Search for the cell housing the specified text and yield its (X, Y) center coordinate. 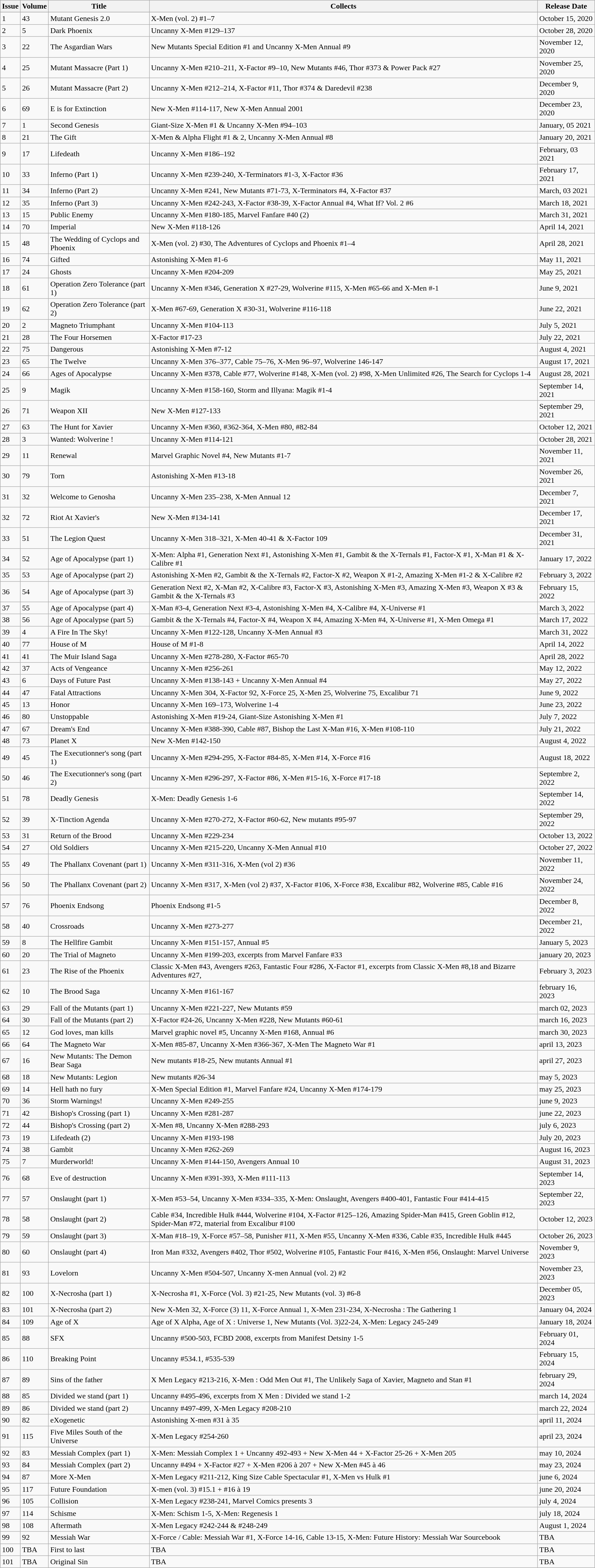
August 4, 2021 (566, 349)
Iron Man #332, Avengers #402, Thor #502, Wolverine #105, Fantastic Four #416, X-Men #56, Onslaught: Marvel Universe (344, 1252)
March 17, 2022 (566, 620)
Messiah War (99, 1538)
Breaking Point (99, 1359)
March 3, 2022 (566, 608)
November 26, 2021 (566, 476)
Uncanny X-Men #296-297, X-Factor #86, X-Men #15-16, X-Force #17-18 (344, 778)
Astonishing X-Men #19-24, Giant-Size Astonishing X-Men #1 (344, 717)
August 16, 2023 (566, 1149)
Phoenix Endsong (99, 905)
New X-Men #127-133 (344, 410)
Uncanny X-Men #158-160, Storm and Illyana: Magik #1-4 (344, 390)
X-Tinction Agenda (99, 819)
New Mutants Special Edition #1 and Uncanny X-Men Annual #9 (344, 47)
Storm Warnings! (99, 1101)
January, 05 2021 (566, 125)
Uncanny X-Men #180-185, Marvel Fanfare #40 (2) (344, 215)
E is for Extinction (99, 109)
New X-Men #114-117, New X-Men Annual 2001 (344, 109)
Crossroads (99, 926)
94 (10, 1477)
Operation Zero Tolerance (part 2) (99, 309)
Uncanny X-Men #504-507, Uncanny X-men Annual (vol. 2) #2 (344, 1273)
February 15, 2024 (566, 1359)
Uncanny X-Men #317, X-Men (vol 2) #37, X-Factor #106, X-Force #38, Excalibur #82, Wolverine #85, Cable #16 (344, 885)
Mutant Massacre (Part 2) (99, 88)
New X-Men 32, X-Force (3) 11, X-Force Annual 1, X-Men 231-234, X-Necrosha : The Gathering 1 (344, 1310)
X-Men Legacy #242-244 & #248-249 (344, 1525)
Uncanny X-Men 318–321, X-Men 40-41 & X-Factor 109 (344, 538)
The Gift (99, 137)
june 9, 2023 (566, 1101)
More X-Men (99, 1477)
july 18, 2024 (566, 1513)
Lovelorn (99, 1273)
Messiah Complex (part 2) (99, 1465)
Uncanny X-Men 169–173, Wolverine 1-4 (344, 705)
may 10, 2024 (566, 1453)
Bishop's Crossing (part 1) (99, 1113)
God loves, man kills (99, 1032)
Uncanny #494 + X-Factor #27 + X-Men #206 à 207 + New X-Men #45 à 46 (344, 1465)
may 25, 2023 (566, 1089)
March 31, 2021 (566, 215)
Fatal Attractions (99, 693)
Uncanny X-Men #229-234 (344, 836)
march 02, 2023 (566, 1008)
July 20, 2023 (566, 1137)
Astonishing X-men #31 à 35 (344, 1420)
117 (34, 1489)
X-Men (vol. 2) #1–7 (344, 18)
Fall of the Mutants (part 1) (99, 1008)
Inferno (Part 1) (99, 174)
June 9, 2022 (566, 693)
September 29, 2021 (566, 410)
Torn (99, 476)
September 22, 2023 (566, 1199)
Uncanny X-Men #204-209 (344, 272)
X-Men & Alpha Flight #1 & 2, Uncanny X-Men Annual #8 (344, 137)
march 14, 2024 (566, 1396)
November 11, 2022 (566, 864)
August 4, 2022 (566, 741)
July 5, 2021 (566, 325)
November 24, 2022 (566, 885)
June 9, 2021 (566, 288)
The Trial of Magneto (99, 954)
SFX (99, 1338)
August 31, 2023 (566, 1161)
Gifted (99, 260)
September 14, 2023 (566, 1178)
Uncanny X-Men #391-393, X-Men #111-113 (344, 1178)
Inferno (Part 3) (99, 203)
Volume (34, 6)
81 (10, 1273)
House of M #1-8 (344, 644)
December 21, 2022 (566, 926)
Operation Zero Tolerance (part 1) (99, 288)
91 (10, 1436)
105 (34, 1501)
Age of Apocalypse (part 3) (99, 591)
Collision (99, 1501)
October 13, 2022 (566, 836)
The Phallanx Covenant (part 2) (99, 885)
july 4, 2024 (566, 1501)
Marvel graphic novel #5, Uncanny X-Men #168, Annual #6 (344, 1032)
Aftermath (99, 1525)
108 (34, 1525)
X Men Legacy #213-216, X-Men : Odd Men Out #1, The Unlikely Saga of Xavier, Magneto and Stan #1 (344, 1380)
Uncanny X-Men #273-277 (344, 926)
Uncanny X-Men #138-143 + Uncanny X-Men Annual #4 (344, 680)
Uncanny X-Men #122-128, Uncanny X-Men Annual #3 (344, 632)
The Hunt for Xavier (99, 427)
Mutant Genesis 2.0 (99, 18)
Uncanny X-Men 235–238, X-Men Annual 12 (344, 497)
Future Foundation (99, 1489)
Lifedeath (99, 154)
X-Men: Schism 1-5, X-Men: Regenesis 1 (344, 1513)
Astonishing X-Men #2, Gambit & the X-Ternals #2, Factor-X #2, Weapon X #1-2, Amazing X-Men #1-2 & X-Calibre #2 (344, 575)
March 31, 2022 (566, 632)
June 23, 2022 (566, 705)
June 22, 2021 (566, 309)
Gambit (99, 1149)
Uncanny X-Men #242-243, X-Factor #38-39, X-Factor Annual #4, What If? Vol. 2 #6 (344, 203)
june 6, 2024 (566, 1477)
X-Necrosha #1, X-Force (Vol. 3) #21-25, New Mutants (vol. 3) #6-8 (344, 1293)
Classic X-Men #43, Avengers #263, Fantastic Four #286, X-Factor #1, excerpts from Classic X-Men #8,18 and Bizarre Adventures #27, (344, 971)
Schisme (99, 1513)
march 22, 2024 (566, 1408)
The Twelve (99, 361)
Mutant Massacre (Part 1) (99, 67)
The Executionner's song (part 2) (99, 778)
Acts of Vengeance (99, 668)
Uncanny #497-499, X-Men Legacy #208-210 (344, 1408)
Uncanny #500-503, FCBD 2008, excerpts from Manifest Detsiny 1-5 (344, 1338)
Deadly Genesis (99, 798)
New X-Men #142-150 (344, 741)
Uncanny X-Men #151-157, Annual #5 (344, 942)
Ghosts (99, 272)
Uncanny X-Men #212–214, X-Factor #11, Thor #374 & Daredevil #238 (344, 88)
House of M (99, 644)
Welcome to Genosha (99, 497)
X-Men (vol. 2) #30, The Adventures of Cyclops and Phoenix #1–4 (344, 243)
Phoenix Endsong #1-5 (344, 905)
february 16, 2023 (566, 992)
Uncanny X-Men #210–211, X-Factor #9–10, New Mutants #46, Thor #373 & Power Pack #27 (344, 67)
april 13, 2023 (566, 1044)
October 12, 2021 (566, 427)
September 29, 2022 (566, 819)
February 01, 2024 (566, 1338)
Uncanny X-Men #270-272, X-Factor #60-62, New mutants #95-97 (344, 819)
The Legion Quest (99, 538)
Uncanny X-Men #249-255 (344, 1101)
X-Factor #17-23 (344, 337)
Unstoppable (99, 717)
Messiah Complex (part 1) (99, 1453)
October 27, 2022 (566, 848)
X-Factor #24-26, Uncanny X-Men #228, New Mutants #60-61 (344, 1020)
November 12, 2020 (566, 47)
X-Men: Messiah Complex 1 + Uncanny 492-493 + New X-Men 44 + X-Factor 25-26 + X-Men 205 (344, 1453)
Uncanny X-Men #129–137 (344, 30)
may 5, 2023 (566, 1077)
Inferno (Part 2) (99, 191)
Astonishing X-Men #13-18 (344, 476)
Fall of the Mutants (part 2) (99, 1020)
X-Force / Cable: Messiah War #1, X-Force 14-16, Cable 13-15, X-Men: Future History: Messiah War Sourcebook (344, 1538)
August 17, 2021 (566, 361)
New Mutants: The Demon Bear Saga (99, 1061)
Uncanny X-Men #294-295, X-Factor #84-85, X-Men #14, X-Force #16 (344, 757)
Murderworld! (99, 1161)
X-Men: Deadly Genesis 1-6 (344, 798)
December 8, 2022 (566, 905)
February, 03 2021 (566, 154)
Wanted: Wolverine ! (99, 439)
September 14, 2022 (566, 798)
march 16, 2023 (566, 1020)
Uncanny X-Men #241, New Mutants #71-73, X-Terminators #4, X-Factor #37 (344, 191)
eXogenetic (99, 1420)
Divided we stand (part 1) (99, 1396)
Title (99, 6)
95 (10, 1489)
X-Men Special Edition #1, Marvel Fanfare #24, Uncanny X-Men #174-179 (344, 1089)
May 27, 2022 (566, 680)
X-Men Legacy #254-260 (344, 1436)
October 28, 2021 (566, 439)
Honor (99, 705)
Uncanny X-Men #186–192 (344, 154)
april 11, 2024 (566, 1420)
Five Miles South of the Universe (99, 1436)
96 (10, 1501)
December 9, 2020 (566, 88)
115 (34, 1436)
Riot At Xavier's (99, 518)
february 29, 2024 (566, 1380)
Uncanny #495-496, excerpts from X Men : Divided we stand 1-2 (344, 1396)
The Four Horsemen (99, 337)
X-Necrosha (part 1) (99, 1293)
Lifedeath (2) (99, 1137)
X-Man #3-4, Generation Next #3-4, Astonishing X-Men #4, X-Calibre #4, X-Universe #1 (344, 608)
Uncanny X-Men #388-390, Cable #87, Bishop the Last X-Man #16, X-Men #108-110 (344, 729)
Hell hath no fury (99, 1089)
April 28, 2021 (566, 243)
109 (34, 1322)
X-Men Legacy #238-241, Marvel Comics presents 3 (344, 1501)
The Executionner's song (part 1) (99, 757)
Giant-Size X-Men #1 & Uncanny X-Men #94–103 (344, 125)
July 21, 2022 (566, 729)
Magneto Triumphant (99, 325)
X-Men #85-87, Uncanny X-Men #366-367, X-Men The Magneto War #1 (344, 1044)
The Rise of the Phoenix (99, 971)
May 25, 2021 (566, 272)
A Fire In The Sky! (99, 632)
The Asgardian Wars (99, 47)
April 28, 2022 (566, 656)
January 18, 2024 (566, 1322)
june 22, 2023 (566, 1113)
January 17, 2022 (566, 559)
October 28, 2020 (566, 30)
December 23, 2020 (566, 109)
january 20, 2023 (566, 954)
X-Men #67-69, Generation X #30-31, Wolverine #116-118 (344, 309)
Astonishing X-Men #7-12 (344, 349)
Uncanny X-Men 376–377, Cable 75–76, X-Men 96–97, Wolverine 146-147 (344, 361)
X-Men #8, Uncanny X-Men #288-293 (344, 1125)
Onslaught (part 3) (99, 1236)
Return of the Brood (99, 836)
Uncanny X-Men #144-150, Avengers Annual 10 (344, 1161)
Onslaught (part 2) (99, 1220)
December 7, 2021 (566, 497)
110 (34, 1359)
july 6, 2023 (566, 1125)
January 5, 2023 (566, 942)
X-Man #18–19, X-Force #57–58, Punisher #11, X-Men #55, Uncanny X-Men #336, Cable #35, Incredible Hulk #445 (344, 1236)
Uncanny X-Men #114-121 (344, 439)
February 3, 2022 (566, 575)
99 (10, 1538)
The Muir Island Saga (99, 656)
Second Genesis (99, 125)
Marvel Graphic Novel #4, New Mutants #1-7 (344, 455)
Uncanny X-Men #239-240, X-Terminators #1-3, X-Factor #36 (344, 174)
Age of X Alpha, Age of X : Universe 1, New Mutants (Vol. 3)22-24, X-Men: Legacy 245-249 (344, 1322)
October 12, 2023 (566, 1220)
The Wedding of Cyclops and Phoenix (99, 243)
Age of Apocalypse (part 4) (99, 608)
april 27, 2023 (566, 1061)
Onslaught (part 1) (99, 1199)
Astonishing X-Men #1-6 (344, 260)
98 (10, 1525)
The Brood Saga (99, 992)
December 17, 2021 (566, 518)
Uncanny X-Men #378, Cable #77, Wolverine #148, X-Men (vol. 2) #98, X-Men Unlimited #26, The Search for Cyclops 1-4 (344, 373)
Planet X (99, 741)
Eve of destruction (99, 1178)
New X-Men #134-141 (344, 518)
june 20, 2024 (566, 1489)
Septembre 2, 2022 (566, 778)
The Hellfire Gambit (99, 942)
November 23, 2023 (566, 1273)
Sins of the father (99, 1380)
Days of Future Past (99, 680)
January 04, 2024 (566, 1310)
Uncanny X-Men #221-227, New Mutants #59 (344, 1008)
Imperial (99, 227)
New X-Men #118-126 (344, 227)
Uncanny X-Men #346, Generation X #27-29, Wolverine #115, X-Men #65-66 and X-Men #-1 (344, 288)
X-Men: Alpha #1, Generation Next #1, Astonishing X-Men #1, Gambit & the X-Ternals #1, Factor-X #1, X-Man #1 & X-Calibre #1 (344, 559)
November 9, 2023 (566, 1252)
Uncanny X-Men #193-198 (344, 1137)
December 05, 2023 (566, 1293)
The Phallanx Covenant (part 1) (99, 864)
New mutants #18-25, New mutants Annual #1 (344, 1061)
Age of Apocalypse (part 5) (99, 620)
March 18, 2021 (566, 203)
Gambit & the X-Ternals #4, Factor-X #4, Weapon X #4, Amazing X-Men #4, X-Universe #1, X-Men Omega #1 (344, 620)
Bishop's Crossing (part 2) (99, 1125)
X-Men #53–54, Uncanny X-Men #334–335, X-Men: Onslaught, Avengers #400-401, Fantastic Four #414-415 (344, 1199)
Dream's End (99, 729)
November 11, 2021 (566, 455)
July 22, 2021 (566, 337)
90 (10, 1420)
May 12, 2022 (566, 668)
August 18, 2022 (566, 757)
114 (34, 1513)
Weapon XII (99, 410)
August 1, 2024 (566, 1525)
Divided we stand (part 2) (99, 1408)
X-Men Legacy #211-212, King Size Cable Spectacular #1, X-Men vs Hulk #1 (344, 1477)
Magik (99, 390)
Uncanny X-Men #278-280, X-Factor #65-70 (344, 656)
Renewal (99, 455)
Ages of Apocalypse (99, 373)
Dark Phoenix (99, 30)
Old Soldiers (99, 848)
January 20, 2021 (566, 137)
Collects (344, 6)
December 31, 2021 (566, 538)
may 23, 2024 (566, 1465)
97 (10, 1513)
Release Date (566, 6)
Uncanny X-Men #199-203, excerpts from Marvel Fanfare #33 (344, 954)
September 14, 2021 (566, 390)
X-men (vol. 3) #15.1 + #16 à 19 (344, 1489)
Uncanny X-Men #256-261 (344, 668)
October 26, 2023 (566, 1236)
August 28, 2021 (566, 373)
February 17, 2021 (566, 174)
Uncanny X-Men #161-167 (344, 992)
Dangerous (99, 349)
May 11, 2021 (566, 260)
New mutants #26-34 (344, 1077)
X-Necrosha (part 2) (99, 1310)
Issue (10, 6)
april 23, 2024 (566, 1436)
Generation Next #2, X-Man #2, X-Calibre #3, Factor-X #3, Astonishing X-Men #3, Amazing X-Men #3, Weapon X #3 & Gambit & the X-Ternals #3 (344, 591)
November 25, 2020 (566, 67)
Uncanny X-Men #262-269 (344, 1149)
New Mutants: Legion (99, 1077)
Age of Apocalypse (part 2) (99, 575)
Public Enemy (99, 215)
July 7, 2022 (566, 717)
Uncanny X-Men #281-287 (344, 1113)
Uncanny X-Men #360, #362-364, X-Men #80, #82-84 (344, 427)
The Magneto War (99, 1044)
Onslaught (part 4) (99, 1252)
Original Sin (99, 1562)
Uncanny X-Men #104-113 (344, 325)
First to last (99, 1550)
Age of X (99, 1322)
Uncanny X-Men #311-316, X-Men (vol 2) #36 (344, 864)
March, 03 2021 (566, 191)
Age of Apocalypse (part 1) (99, 559)
October 15, 2020 (566, 18)
Uncanny X-Men #215-220, Uncanny X-Men Annual #10 (344, 848)
February 15, 2022 (566, 591)
Uncanny #534.1, #535-539 (344, 1359)
march 30, 2023 (566, 1032)
April 14, 2021 (566, 227)
February 3, 2023 (566, 971)
April 14, 2022 (566, 644)
Uncanny X-Men 304, X-Factor 92, X-Force 25, X-Men 25, Wolverine 75, Excalibur 71 (344, 693)
